For the text-containing cell, return its midpoint in (X, Y) coordinate format. 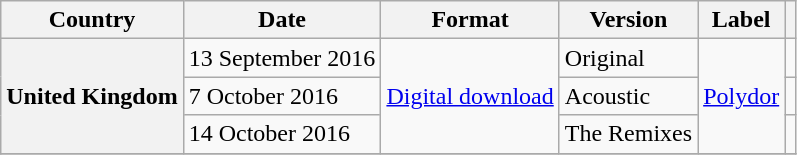
Version (628, 20)
Date (282, 20)
Label (742, 20)
United Kingdom (92, 96)
The Remixes (628, 134)
Format (470, 20)
14 October 2016 (282, 134)
13 September 2016 (282, 58)
Original (628, 58)
Country (92, 20)
Polydor (742, 96)
Acoustic (628, 96)
Digital download (470, 96)
7 October 2016 (282, 96)
